Output the (x, y) coordinate of the center of the cell containing the given text.  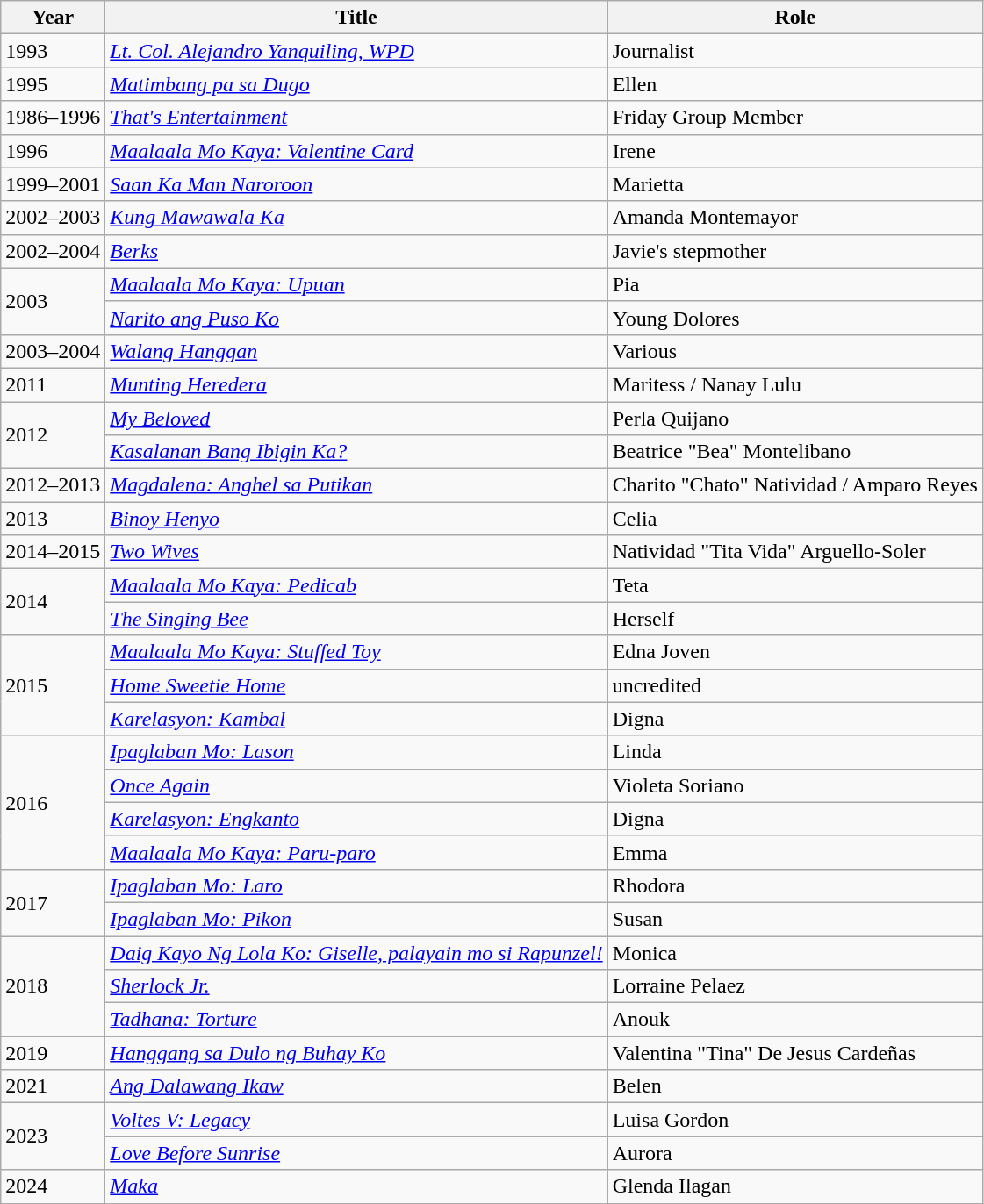
Binoy Henyo (356, 519)
Ellen (795, 84)
Aurora (795, 1153)
Teta (795, 585)
Daig Kayo Ng Lola Ko: Giselle, palayain mo si Rapunzel! (356, 952)
Maritess / Nanay Lulu (795, 384)
Two Wives (356, 552)
Herself (795, 619)
Kung Mawawala Ka (356, 218)
Anouk (795, 1020)
Kasalanan Bang Ibigin Ka? (356, 452)
Friday Group Member (795, 118)
2023 (53, 1136)
Irene (795, 151)
1995 (53, 84)
Saan Ka Man Naroroon (356, 184)
Various (795, 351)
2012–2013 (53, 485)
Role (795, 18)
2011 (53, 384)
Glenda Ilagan (795, 1186)
Perla Quijano (795, 419)
Beatrice "Bea" Montelibano (795, 452)
Year (53, 18)
1993 (53, 51)
2015 (53, 685)
Javie's stepmother (795, 251)
1996 (53, 151)
Maalaala Mo Kaya: Paru-paro (356, 852)
Voltes V: Legacy (356, 1120)
1999–2001 (53, 184)
2003 (53, 301)
Rhodora (795, 885)
Luisa Gordon (795, 1120)
Celia (795, 519)
2024 (53, 1186)
Ipaglaban Mo: Laro (356, 885)
Maka (356, 1186)
2021 (53, 1086)
Lt. Col. Alejandro Yanquiling, WPD (356, 51)
Violeta Soriano (795, 785)
My Beloved (356, 419)
Maalaala Mo Kaya: Valentine Card (356, 151)
2016 (53, 802)
Marietta (795, 184)
Young Dolores (795, 318)
Home Sweetie Home (356, 685)
Charito "Chato" Natividad / Amparo Reyes (795, 485)
2012 (53, 435)
Sherlock Jr. (356, 986)
Ipaglaban Mo: Lason (356, 752)
That's Entertainment (356, 118)
Magdalena: Anghel sa Putikan (356, 485)
Amanda Montemayor (795, 218)
Edna Joven (795, 652)
Walang Hanggan (356, 351)
Lorraine Pelaez (795, 986)
Matimbang pa sa Dugo (356, 84)
Ipaglaban Mo: Pikon (356, 919)
Maalaala Mo Kaya: Pedicab (356, 585)
2017 (53, 902)
Linda (795, 752)
Emma (795, 852)
Title (356, 18)
Monica (795, 952)
Pia (795, 284)
Susan (795, 919)
The Singing Bee (356, 619)
2002–2003 (53, 218)
Munting Heredera (356, 384)
2018 (53, 985)
Maalaala Mo Kaya: Upuan (356, 284)
Ang Dalawang Ikaw (356, 1086)
Maalaala Mo Kaya: Stuffed Toy (356, 652)
Once Again (356, 785)
Karelasyon: Engkanto (356, 819)
Karelasyon: Kambal (356, 719)
2003–2004 (53, 351)
Belen (795, 1086)
Tadhana: Torture (356, 1020)
Narito ang Puso Ko (356, 318)
2019 (53, 1053)
Hanggang sa Dulo ng Buhay Ko (356, 1053)
Journalist (795, 51)
Love Before Sunrise (356, 1153)
Berks (356, 251)
Natividad "Tita Vida" Arguello-Soler (795, 552)
2014–2015 (53, 552)
Valentina "Tina" De Jesus Cardeñas (795, 1053)
2014 (53, 602)
1986–1996 (53, 118)
2013 (53, 519)
2002–2004 (53, 251)
uncredited (795, 685)
